Capture the cell that displays the provided text and extract its [X, Y] central coordinate. 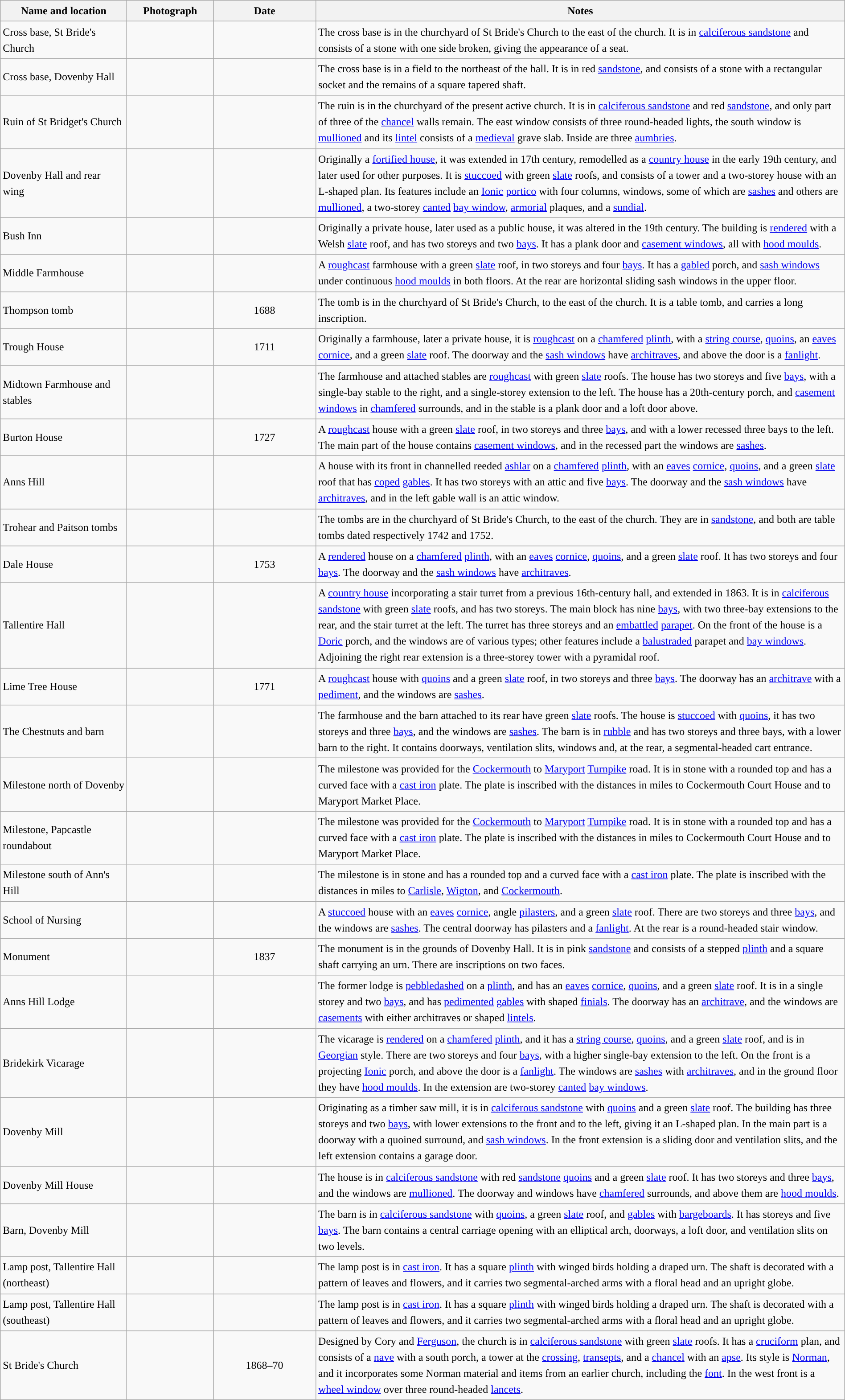
Milestone south of Ann's Hill [64, 883]
Dovenby Mill House [64, 1185]
Cross base, St Bride's Church [64, 40]
Tallentire Hall [64, 626]
Photograph [170, 11]
Name and location [64, 11]
The Chestnuts and barn [64, 732]
Bridekirk Vicarage [64, 1063]
Notes [580, 11]
Monument [64, 957]
Burton House [64, 437]
Barn, Dovenby Mill [64, 1230]
1753 [265, 564]
Lime Tree House [64, 686]
1688 [265, 310]
Lamp post, Tallentire Hall (southeast) [64, 1312]
Milestone north of Dovenby [64, 784]
Dovenby Hall and rear wing [64, 183]
St Bride's Church [64, 1366]
1771 [265, 686]
1868–70 [265, 1366]
School of Nursing [64, 920]
Lamp post, Tallentire Hall (northeast) [64, 1275]
1727 [265, 437]
1711 [265, 347]
Anns Hill [64, 482]
Trohear and Paitson tombs [64, 528]
Bush Inn [64, 236]
Dovenby Mill [64, 1132]
Middle Farmhouse [64, 273]
Ruin of St Bridget's Church [64, 122]
The tomb is in the churchyard of St Bride's Church, to the east of the church. It is a table tomb, and carries a long inscription. [580, 310]
Dale House [64, 564]
Thompson tomb [64, 310]
1837 [265, 957]
Date [265, 11]
Trough House [64, 347]
Anns Hill Lodge [64, 1002]
Cross base, Dovenby Hall [64, 77]
Midtown Farmhouse and stables [64, 392]
Milestone, Papcastle roundabout [64, 838]
